For the text-containing cell, return its midpoint in [x, y] coordinate format. 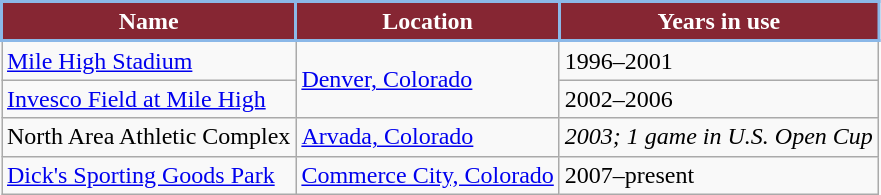
2003; 1 game in U.S. Open Cup [718, 137]
1996–2001 [718, 60]
Name [149, 22]
Location [428, 22]
Denver, Colorado [428, 80]
Arvada, Colorado [428, 137]
Years in use [718, 22]
Commerce City, Colorado [428, 175]
2007–present [718, 175]
North Area Athletic Complex [149, 137]
Invesco Field at Mile High [149, 99]
2002–2006 [718, 99]
Mile High Stadium [149, 60]
Dick's Sporting Goods Park [149, 175]
